Pinpoint the cell where the given text exists, returning its [x, y] midpoint coordinate. 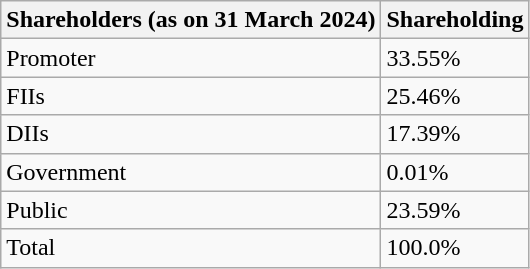
33.55% [455, 58]
0.01% [455, 172]
Total [191, 248]
Shareholders (as on 31 March 2024) [191, 20]
Promoter [191, 58]
23.59% [455, 210]
DIIs [191, 134]
Public [191, 210]
FIIs [191, 96]
17.39% [455, 134]
Shareholding [455, 20]
Government [191, 172]
100.0% [455, 248]
25.46% [455, 96]
